Provide the [x, y] coordinate of the cell's center where the given text is located.  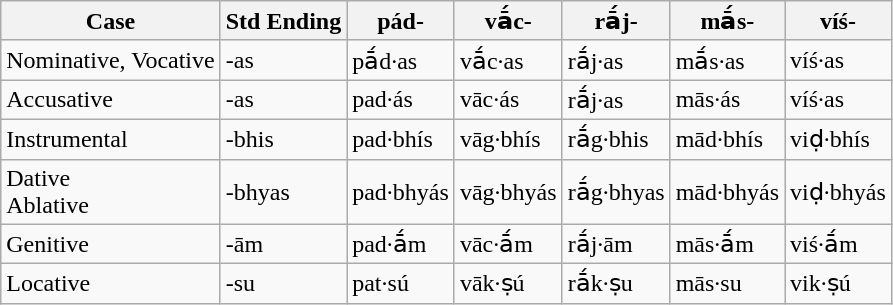
rā́j·ām [616, 244]
pád- [401, 21]
-ām [283, 244]
víś- [838, 21]
-bhyas [283, 192]
Instrumental [110, 139]
pad·ás [401, 100]
Case [110, 21]
pat·sú [401, 284]
Std Ending [283, 21]
vāg·bhís [508, 139]
vāg·bhyás [508, 192]
rā́g·bhis [616, 139]
mās·ás [727, 100]
rā́k·ṣu [616, 284]
rā́g·bhyas [616, 192]
pad·ā́m [401, 244]
vāc·ás [508, 100]
Accusative [110, 100]
Nominative, Vocative [110, 60]
rā́j- [616, 21]
vāk·ṣú [508, 284]
viḍ·bhís [838, 139]
Dative Ablative [110, 192]
mād·bhyás [727, 192]
mās·ā́m [727, 244]
mād·bhís [727, 139]
mās·su [727, 284]
mā́s- [727, 21]
vik·ṣú [838, 284]
pā́d·as [401, 60]
vā́c- [508, 21]
mā́s·as [727, 60]
vāc·ā́m [508, 244]
Genitive [110, 244]
viś·ā́m [838, 244]
vā́c·as [508, 60]
Locative [110, 284]
-bhis [283, 139]
-su [283, 284]
viḍ·bhyás [838, 192]
pad·bhyás [401, 192]
pad·bhís [401, 139]
